Locate the cell with the specified text and output its (x, y) center coordinate. 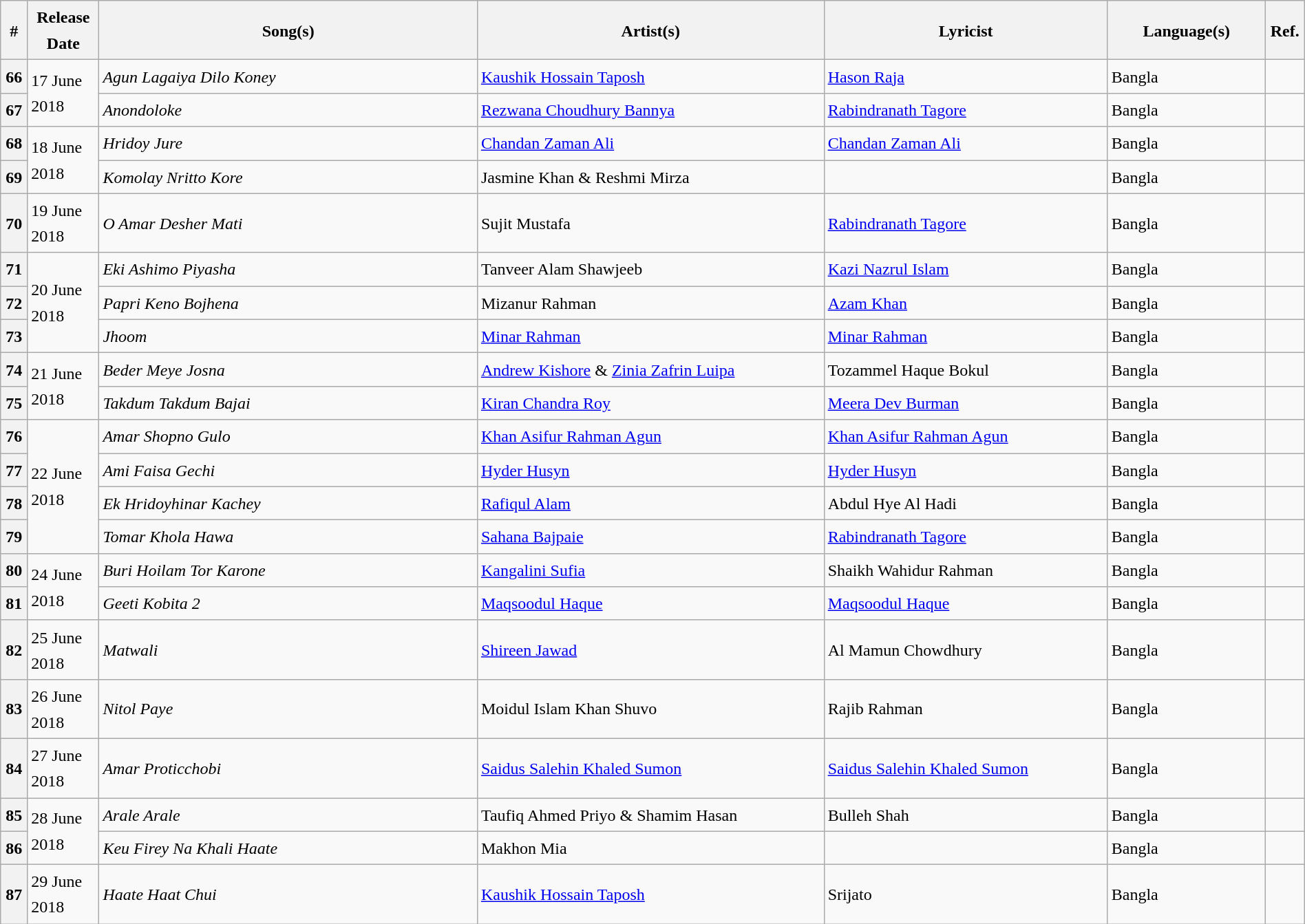
Geeti Kobita 2 (288, 604)
84 (14, 768)
Amar Shopno Gulo (288, 436)
75 (14, 403)
Srijato (966, 894)
Ek Hridoyhinar Kachey (288, 504)
87 (14, 894)
21 June 2018 (63, 387)
Mizanur Rahman (650, 303)
Eki Ashimo Piyasha (288, 270)
Shaikh Wahidur Rahman (966, 570)
69 (14, 176)
O Amar Desher Mati (288, 223)
Buri Hoilam Tor Karone (288, 570)
Ami Faisa Gechi (288, 469)
68 (14, 143)
83 (14, 709)
Haate Haat Chui (288, 894)
Shireen Jawad (650, 649)
70 (14, 223)
Amar Proticchobi (288, 768)
Song(s) (288, 30)
Kazi Nazrul Islam (966, 270)
Ref. (1284, 30)
Rafiqul Alam (650, 504)
Sahana Bajpaie (650, 537)
Tomar Khola Hawa (288, 537)
Jasmine Khan & Reshmi Mirza (650, 176)
Abdul Hye Al Hadi (966, 504)
Komolay Nritto Kore (288, 176)
Taufiq Ahmed Priyo & Shamim Hasan (650, 815)
81 (14, 604)
Language(s) (1187, 30)
78 (14, 504)
71 (14, 270)
66 (14, 77)
Tozammel Haque Bokul (966, 370)
Papri Keno Bojhena (288, 303)
Hason Raja (966, 77)
22 June 2018 (63, 486)
82 (14, 649)
17 June 2018 (63, 94)
19 June 2018 (63, 223)
Takdum Takdum Bajai (288, 403)
Kiran Chandra Roy (650, 403)
Al Mamun Chowdhury (966, 649)
Beder Meye Josna (288, 370)
Nitol Paye (288, 709)
Agun Lagaiya Dilo Koney (288, 77)
26 June 2018 (63, 709)
Azam Khan (966, 303)
77 (14, 469)
25 June 2018 (63, 649)
Makhon Mia (650, 848)
Tanveer Alam Shawjeeb (650, 270)
67 (14, 110)
79 (14, 537)
Sujit Mustafa (650, 223)
Keu Firey Na Khali Haate (288, 848)
Andrew Kishore & Zinia Zafrin Luipa (650, 370)
73 (14, 336)
Artist(s) (650, 30)
18 June 2018 (63, 160)
72 (14, 303)
Rezwana Choudhury Bannya (650, 110)
Hridoy Jure (288, 143)
20 June 2018 (63, 303)
Bulleh Shah (966, 815)
80 (14, 570)
27 June 2018 (63, 768)
Meera Dev Burman (966, 403)
76 (14, 436)
74 (14, 370)
Lyricist (966, 30)
Moidul Islam Khan Shuvo (650, 709)
Matwali (288, 649)
28 June 2018 (63, 831)
Arale Arale (288, 815)
86 (14, 848)
24 June 2018 (63, 586)
# (14, 30)
Rajib Rahman (966, 709)
Release Date (63, 30)
29 June 2018 (63, 894)
Jhoom (288, 336)
Anondoloke (288, 110)
Kangalini Sufia (650, 570)
85 (14, 815)
